Determine the (x, y) coordinate at the center of the cell enclosing the given text.  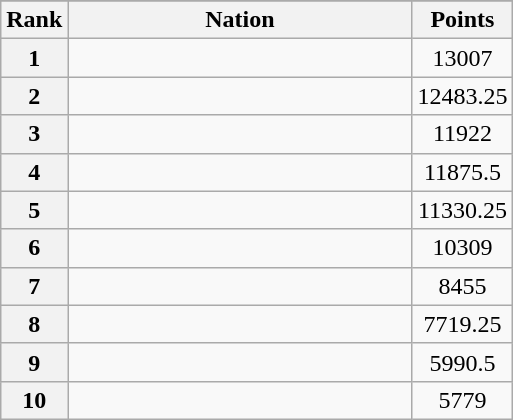
9 (34, 362)
12483.25 (462, 96)
11875.5 (462, 172)
13007 (462, 58)
8455 (462, 286)
4 (34, 172)
11330.25 (462, 210)
7719.25 (462, 324)
5 (34, 210)
7 (34, 286)
2 (34, 96)
10 (34, 400)
Nation (240, 20)
8 (34, 324)
3 (34, 134)
11922 (462, 134)
5779 (462, 400)
6 (34, 248)
5990.5 (462, 362)
Points (462, 20)
Rank (34, 20)
10309 (462, 248)
1 (34, 58)
